From the cell containing the given text, extract its center point as [x, y] coordinate. 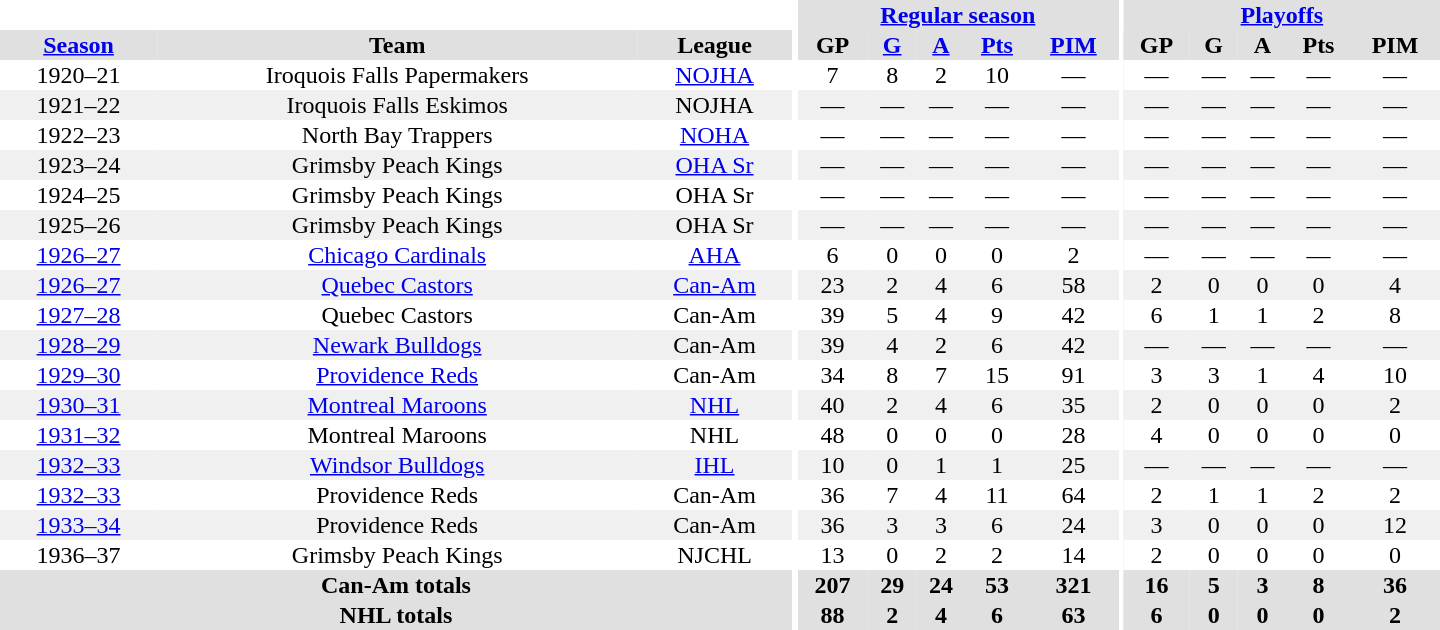
48 [832, 435]
1921–22 [78, 105]
91 [1074, 375]
40 [832, 405]
1924–25 [78, 195]
58 [1074, 285]
63 [1074, 615]
1933–34 [78, 525]
1922–23 [78, 135]
Chicago Cardinals [397, 255]
28 [1074, 435]
Iroquois Falls Eskimos [397, 105]
1927–28 [78, 315]
88 [832, 615]
11 [996, 495]
Season [78, 45]
Regular season [958, 15]
1923–24 [78, 165]
34 [832, 375]
1920–21 [78, 75]
14 [1074, 555]
1925–26 [78, 225]
Can-Am totals [396, 585]
25 [1074, 465]
15 [996, 375]
Iroquois Falls Papermakers [397, 75]
North Bay Trappers [397, 135]
1929–30 [78, 375]
207 [832, 585]
64 [1074, 495]
13 [832, 555]
1931–32 [78, 435]
1928–29 [78, 345]
1930–31 [78, 405]
16 [1157, 585]
23 [832, 285]
NJCHL [714, 555]
321 [1074, 585]
Playoffs [1282, 15]
53 [996, 585]
AHA [714, 255]
Windsor Bulldogs [397, 465]
Newark Bulldogs [397, 345]
NOHA [714, 135]
1936–37 [78, 555]
12 [1395, 525]
35 [1074, 405]
Team [397, 45]
League [714, 45]
IHL [714, 465]
NHL totals [396, 615]
9 [996, 315]
29 [892, 585]
